Determine the (X, Y) coordinate at the center of the cell enclosing the given text.  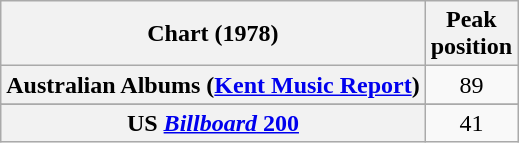
Australian Albums (Kent Music Report) (213, 85)
89 (471, 85)
Chart (1978) (213, 34)
41 (471, 123)
US Billboard 200 (213, 123)
Peakposition (471, 34)
